Scan for the cell matching the given text and deliver its [X, Y] coordinate at center. 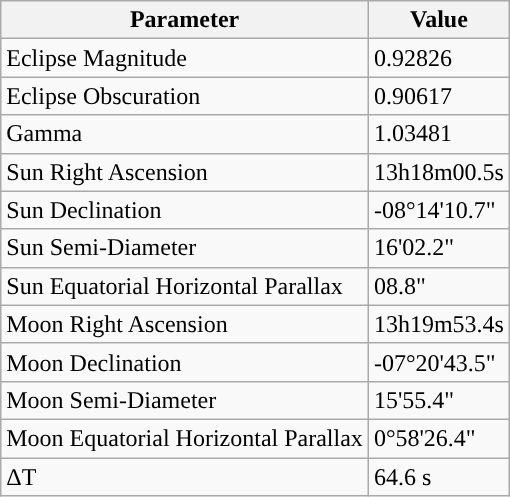
ΔT [185, 477]
1.03481 [438, 134]
Eclipse Magnitude [185, 58]
Moon Declination [185, 362]
0.92826 [438, 58]
64.6 s [438, 477]
16'02.2" [438, 248]
0.90617 [438, 96]
13h18m00.5s [438, 172]
0°58'26.4" [438, 438]
Sun Declination [185, 210]
Moon Semi-Diameter [185, 400]
-08°14'10.7" [438, 210]
Value [438, 20]
Sun Right Ascension [185, 172]
13h19m53.4s [438, 324]
Gamma [185, 134]
Parameter [185, 20]
Moon Right Ascension [185, 324]
Eclipse Obscuration [185, 96]
-07°20'43.5" [438, 362]
Moon Equatorial Horizontal Parallax [185, 438]
Sun Semi-Diameter [185, 248]
Sun Equatorial Horizontal Parallax [185, 286]
08.8" [438, 286]
15'55.4" [438, 400]
